Locate the cell with the specified text and output its (X, Y) center coordinate. 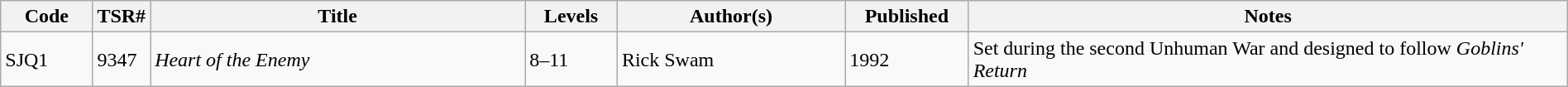
8–11 (571, 60)
SJQ1 (46, 60)
Notes (1268, 17)
Code (46, 17)
1992 (907, 60)
Levels (571, 17)
Title (337, 17)
9347 (122, 60)
Rick Swam (731, 60)
Author(s) (731, 17)
Published (907, 17)
TSR# (122, 17)
Set during the second Unhuman War and designed to follow Goblins' Return (1268, 60)
Heart of the Enemy (337, 60)
